Locate the cell with the specified text and output its (X, Y) center coordinate. 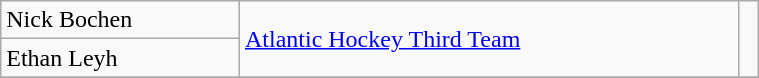
Nick Bochen (120, 20)
Atlantic Hockey Third Team (488, 39)
Ethan Leyh (120, 58)
